Return the (X, Y) coordinate for the center point of the cell that contains the specified text.  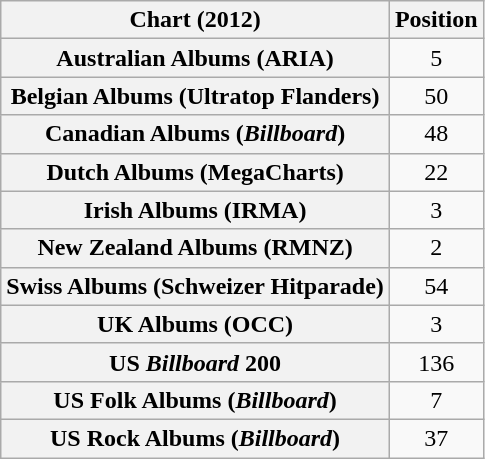
Canadian Albums (Billboard) (196, 134)
US Billboard 200 (196, 362)
US Folk Albums (Billboard) (196, 400)
Dutch Albums (MegaCharts) (196, 172)
Irish Albums (IRMA) (196, 210)
37 (436, 438)
UK Albums (OCC) (196, 324)
50 (436, 96)
Chart (2012) (196, 20)
Belgian Albums (Ultratop Flanders) (196, 96)
New Zealand Albums (RMNZ) (196, 248)
54 (436, 286)
Swiss Albums (Schweizer Hitparade) (196, 286)
US Rock Albums (Billboard) (196, 438)
Australian Albums (ARIA) (196, 58)
Position (436, 20)
2 (436, 248)
5 (436, 58)
48 (436, 134)
22 (436, 172)
7 (436, 400)
136 (436, 362)
